For the text-containing cell, return its midpoint in (x, y) coordinate format. 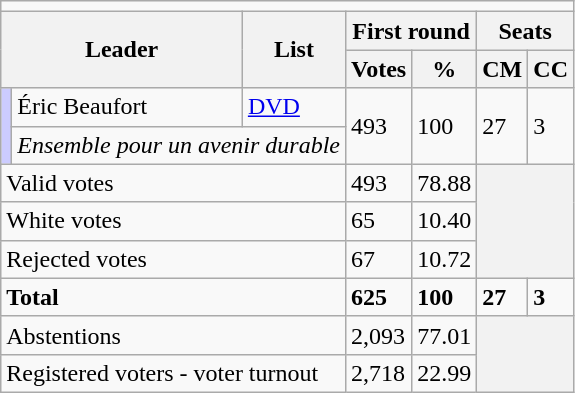
Seats (526, 31)
Ensemble pour un avenir durable (179, 145)
CC (551, 69)
78.88 (444, 183)
67 (378, 259)
Abstentions (174, 335)
Éric Beaufort (128, 107)
CM (502, 69)
625 (378, 297)
Valid votes (174, 183)
White votes (174, 221)
% (444, 69)
First round (410, 31)
65 (378, 221)
DVD (294, 107)
77.01 (444, 335)
Registered voters - voter turnout (174, 373)
10.40 (444, 221)
Votes (378, 69)
2,093 (378, 335)
2,718 (378, 373)
10.72 (444, 259)
22.99 (444, 373)
Leader (122, 50)
Rejected votes (174, 259)
List (294, 50)
Total (174, 297)
